Pinpoint the cell where the given text exists, returning its (x, y) midpoint coordinate. 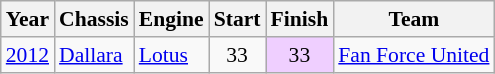
Engine (172, 19)
Dallara (94, 55)
Fan Force United (414, 55)
Team (414, 19)
Year (28, 19)
Finish (300, 19)
2012 (28, 55)
Lotus (172, 55)
Start (238, 19)
Chassis (94, 19)
